Detect which cell encompasses the target text, then output its (X, Y) center coordinate. 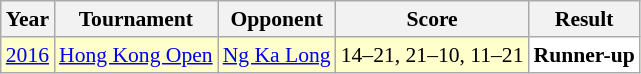
Result (584, 19)
Hong Kong Open (136, 55)
Score (432, 19)
14–21, 21–10, 11–21 (432, 55)
Year (28, 19)
Runner-up (584, 55)
Opponent (277, 19)
2016 (28, 55)
Tournament (136, 19)
Ng Ka Long (277, 55)
